Extract the (x, y) coordinate from the center of the cell holding the provided text.  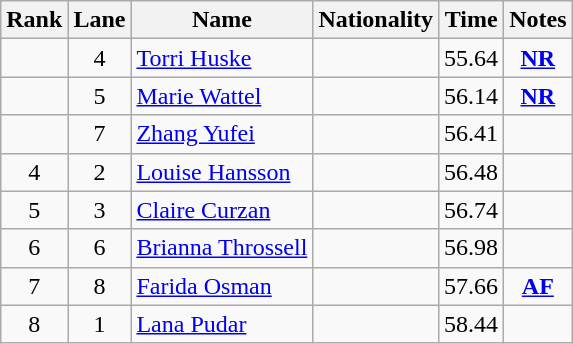
Notes (538, 20)
Lane (100, 20)
3 (100, 210)
Nationality (376, 20)
2 (100, 172)
Marie Wattel (222, 96)
Louise Hansson (222, 172)
56.14 (472, 96)
Zhang Yufei (222, 134)
Claire Curzan (222, 210)
Torri Huske (222, 58)
55.64 (472, 58)
1 (100, 324)
57.66 (472, 286)
56.98 (472, 248)
56.74 (472, 210)
Time (472, 20)
56.41 (472, 134)
Brianna Throssell (222, 248)
Rank (34, 20)
Farida Osman (222, 286)
Lana Pudar (222, 324)
Name (222, 20)
AF (538, 286)
56.48 (472, 172)
58.44 (472, 324)
